Detect which cell encompasses the target text, then output its [x, y] center coordinate. 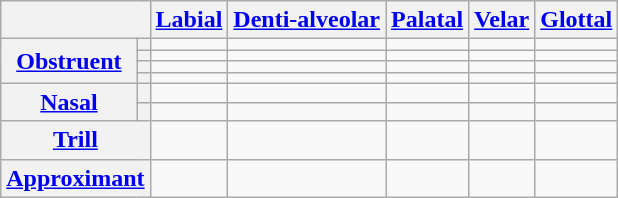
Nasal [69, 102]
Glottal [576, 20]
Obstruent [69, 61]
Trill [76, 140]
Labial [189, 20]
Denti-alveolar [307, 20]
Approximant [76, 178]
Palatal [428, 20]
Velar [502, 20]
